Output the [X, Y] coordinate of the center of the cell containing the given text.  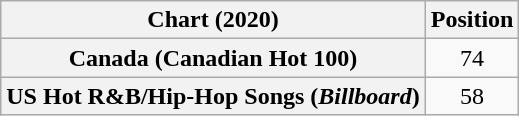
58 [472, 96]
Chart (2020) [213, 20]
Canada (Canadian Hot 100) [213, 58]
Position [472, 20]
74 [472, 58]
US Hot R&B/Hip-Hop Songs (Billboard) [213, 96]
